Determine the (x, y) coordinate at the center of the cell enclosing the given text.  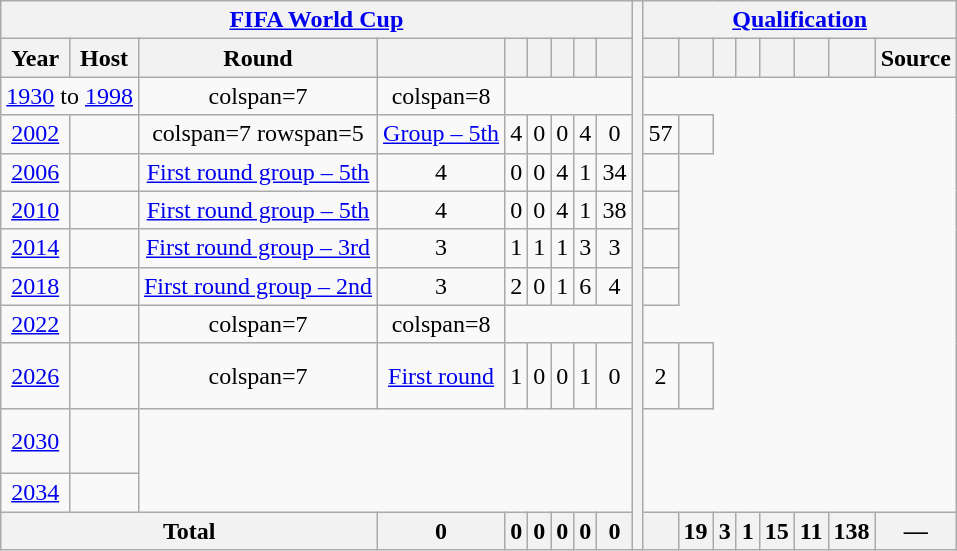
FIFA World Cup (316, 20)
2030 (36, 440)
2010 (36, 210)
138 (852, 531)
Group – 5th (442, 134)
Host (104, 58)
Source (916, 58)
1930 to 1998 (70, 96)
6 (586, 286)
Qualification (800, 20)
Year (36, 58)
2022 (36, 324)
11 (811, 531)
First round group – 2nd (258, 286)
2018 (36, 286)
2034 (36, 492)
2014 (36, 248)
Round (258, 58)
15 (776, 531)
Total (190, 531)
2002 (36, 134)
2006 (36, 172)
2026 (36, 376)
57 (660, 134)
colspan=7 rowspan=5 (258, 134)
34 (614, 172)
38 (614, 210)
19 (696, 531)
First round (442, 376)
— (916, 531)
First round group – 3rd (258, 248)
